Determine the (X, Y) coordinate at the center of the cell enclosing the given text.  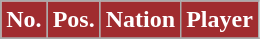
Pos. (74, 20)
Nation (140, 20)
Player (220, 20)
No. (24, 20)
